Identify which cell holds the provided text, then report its [x, y] central coordinate. 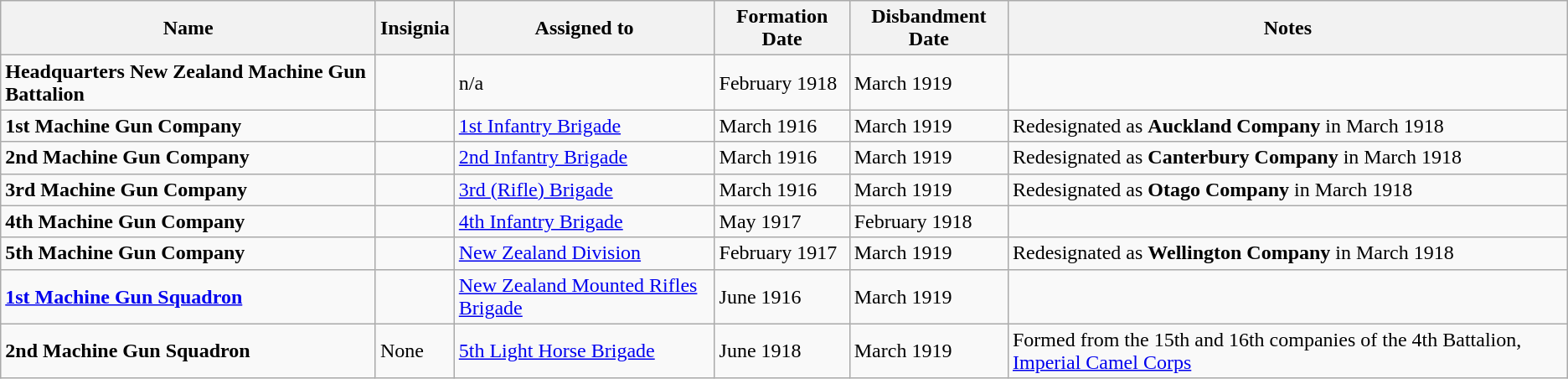
February 1917 [782, 253]
Redesignated as Wellington Company in March 1918 [1287, 253]
n/a [585, 82]
June 1918 [782, 350]
Redesignated as Canterbury Company in March 1918 [1287, 158]
4th Machine Gun Company [188, 221]
None [415, 350]
1st Machine Gun Company [188, 126]
2nd Infantry Brigade [585, 158]
2nd Machine Gun Squadron [188, 350]
5th Light Horse Brigade [585, 350]
May 1917 [782, 221]
4th Infantry Brigade [585, 221]
1st Infantry Brigade [585, 126]
Headquarters New Zealand Machine Gun Battalion [188, 82]
2nd Machine Gun Company [188, 158]
3rd Machine Gun Company [188, 189]
Formed from the 15th and 16th companies of the 4th Battalion, Imperial Camel Corps [1287, 350]
Assigned to [585, 29]
June 1916 [782, 297]
5th Machine Gun Company [188, 253]
Formation Date [782, 29]
Redesignated as Otago Company in March 1918 [1287, 189]
3rd (Rifle) Brigade [585, 189]
1st Machine Gun Squadron [188, 297]
Notes [1287, 29]
Redesignated as Auckland Company in March 1918 [1287, 126]
New Zealand Mounted Rifles Brigade [585, 297]
New Zealand Division [585, 253]
Insignia [415, 29]
Disbandment Date [928, 29]
Name [188, 29]
